Search for the cell housing the specified text and yield its [X, Y] center coordinate. 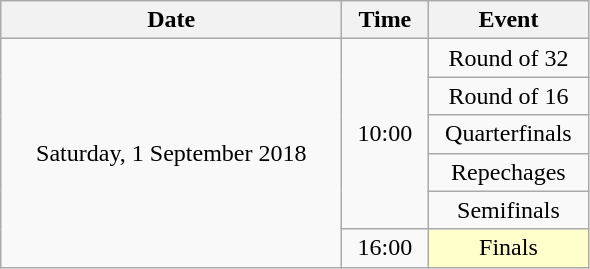
Semifinals [508, 210]
16:00 [385, 248]
Round of 32 [508, 58]
Saturday, 1 September 2018 [172, 153]
Event [508, 20]
Quarterfinals [508, 134]
Date [172, 20]
Round of 16 [508, 96]
Repechages [508, 172]
Time [385, 20]
10:00 [385, 134]
Finals [508, 248]
